Output the [x, y] coordinate of the center of the cell containing the given text.  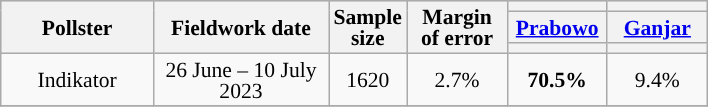
Sample size [367, 27]
Ganjar [657, 27]
Prabowo [557, 27]
Margin of error [457, 27]
Fieldwork date [240, 27]
1620 [367, 79]
9.4% [657, 79]
2.7% [457, 79]
Indikator [78, 79]
70.5% [557, 79]
Pollster [78, 27]
26 June – 10 July 2023 [240, 79]
